Return the [x, y] coordinate for the center point of the cell that contains the specified text.  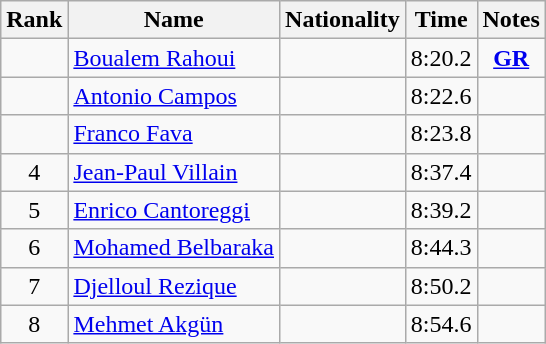
8:44.3 [441, 248]
Antonio Campos [174, 96]
Boualem Rahoui [174, 58]
8:23.8 [441, 134]
Jean-Paul Villain [174, 172]
8:54.6 [441, 324]
Name [174, 20]
Enrico Cantoreggi [174, 210]
8:39.2 [441, 210]
Djelloul Rezique [174, 286]
6 [34, 248]
Franco Fava [174, 134]
Time [441, 20]
4 [34, 172]
7 [34, 286]
GR [511, 58]
Rank [34, 20]
8:22.6 [441, 96]
Nationality [343, 20]
8 [34, 324]
Notes [511, 20]
Mohamed Belbaraka [174, 248]
Mehmet Akgün [174, 324]
5 [34, 210]
8:20.2 [441, 58]
8:50.2 [441, 286]
8:37.4 [441, 172]
